Search for the cell housing the specified text and yield its [X, Y] center coordinate. 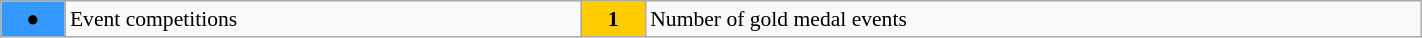
Event competitions [323, 19]
Number of gold medal events [1033, 19]
● [33, 19]
1 [613, 19]
